Search for the cell housing the specified text and yield its [X, Y] center coordinate. 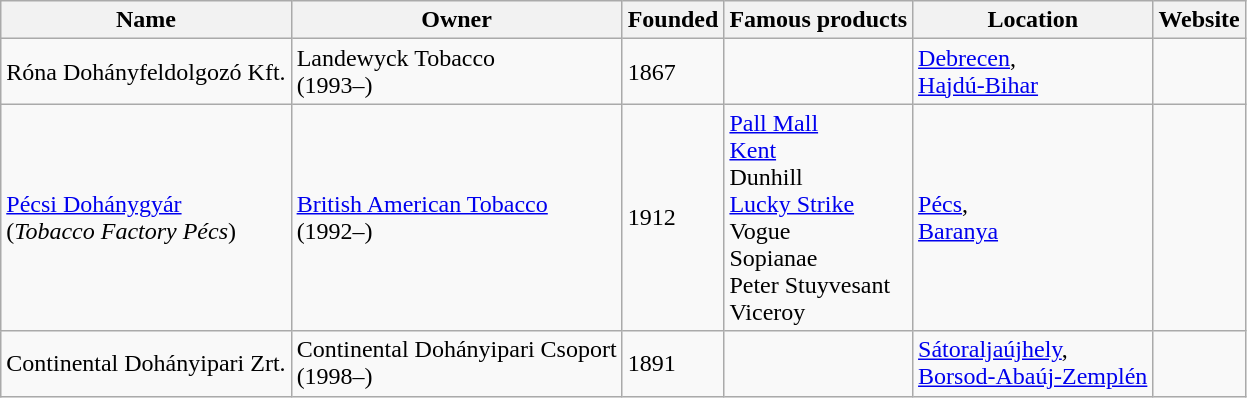
Pall Mall Kent Dunhill Lucky Strike Vogue Sopianae Peter Stuyvesant Viceroy [818, 218]
1867 [673, 72]
Continental Dohányipari Zrt. [146, 364]
Debrecen, Hajdú-Bihar [1033, 72]
Sátoraljaújhely, Borsod-Abaúj-Zemplén [1033, 364]
Founded [673, 20]
Pécsi Dohánygyár (Tobacco Factory Pécs) [146, 218]
Continental Dohányipari Csoport (1998–) [456, 364]
1891 [673, 364]
Landewyck Tobacco (1993–) [456, 72]
British American Tobacco (1992–) [456, 218]
Owner [456, 20]
Pécs, Baranya [1033, 218]
Famous products [818, 20]
Website [1199, 20]
1912 [673, 218]
Location [1033, 20]
Name [146, 20]
Róna Dohányfeldolgozó Kft. [146, 72]
